Provide the [x, y] coordinate of the cell's center where the given text is located.  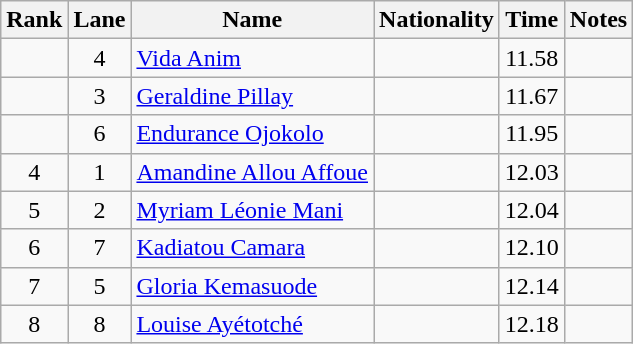
12.04 [532, 210]
1 [100, 172]
2 [100, 210]
Amandine Allou Affoue [252, 172]
Louise Ayétotché [252, 324]
Rank [34, 20]
Endurance Ojokolo [252, 134]
Gloria Kemasuode [252, 286]
12.14 [532, 286]
Time [532, 20]
11.95 [532, 134]
12.18 [532, 324]
11.58 [532, 58]
Kadiatou Camara [252, 248]
Nationality [437, 20]
Geraldine Pillay [252, 96]
Lane [100, 20]
Notes [598, 20]
11.67 [532, 96]
Myriam Léonie Mani [252, 210]
3 [100, 96]
12.10 [532, 248]
12.03 [532, 172]
Name [252, 20]
Vida Anim [252, 58]
